Pinpoint the cell where the given text exists, returning its (x, y) midpoint coordinate. 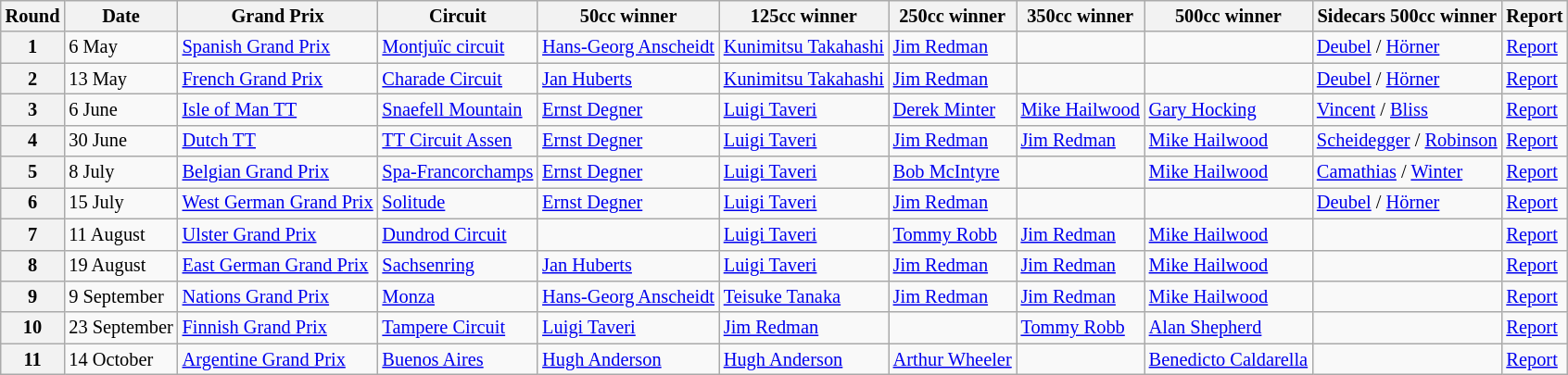
50cc winner (628, 16)
9 (33, 296)
125cc winner (804, 16)
3 (33, 109)
9 September (120, 296)
East German Grand Prix (278, 266)
Dutch TT (278, 141)
350cc winner (1081, 16)
13 May (120, 79)
250cc winner (953, 16)
Charade Circuit (458, 79)
Vincent / Bliss (1407, 109)
Snaefell Mountain (458, 109)
Date (120, 16)
6 June (120, 109)
Finnish Grand Prix (278, 328)
TT Circuit Assen (458, 141)
4 (33, 141)
Spa-Francorchamps (458, 172)
Derek Minter (953, 109)
Isle of Man TT (278, 109)
Tampere Circuit (458, 328)
6 (33, 203)
Circuit (458, 16)
30 June (120, 141)
15 July (120, 203)
Camathias / Winter (1407, 172)
Belgian Grand Prix (278, 172)
10 (33, 328)
11 (33, 359)
14 October (120, 359)
7 (33, 234)
Benedicto Caldarella (1229, 359)
Spanish Grand Prix (278, 47)
Grand Prix (278, 16)
Ulster Grand Prix (278, 234)
Dundrod Circuit (458, 234)
6 May (120, 47)
8 (33, 266)
Buenos Aires (458, 359)
Sachsenring (458, 266)
Round (33, 16)
French Grand Prix (278, 79)
Scheidegger / Robinson (1407, 141)
2 (33, 79)
Nations Grand Prix (278, 296)
8 July (120, 172)
Gary Hocking (1229, 109)
Arthur Wheeler (953, 359)
1 (33, 47)
Monza (458, 296)
500cc winner (1229, 16)
11 August (120, 234)
Montjuïc circuit (458, 47)
Argentine Grand Prix (278, 359)
23 September (120, 328)
19 August (120, 266)
Bob McIntyre (953, 172)
Sidecars 500cc winner (1407, 16)
Alan Shepherd (1229, 328)
5 (33, 172)
West German Grand Prix (278, 203)
Teisuke Tanaka (804, 296)
Solitude (458, 203)
